For the text-containing cell, return its midpoint in [x, y] coordinate format. 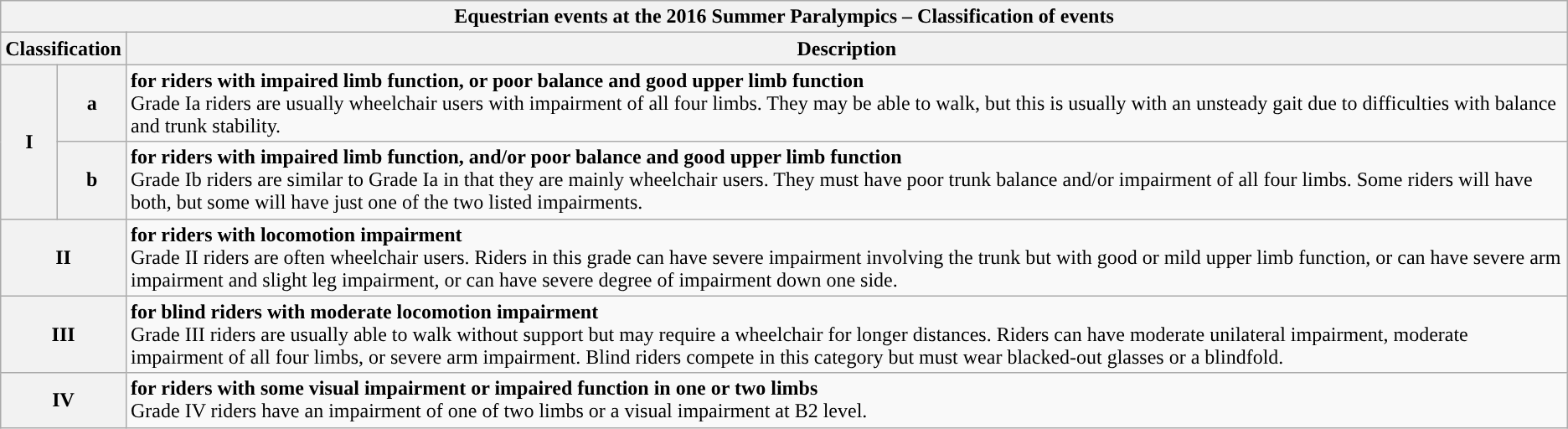
I [29, 142]
IV [64, 401]
b [92, 180]
Classification [64, 49]
III [64, 334]
II [64, 257]
Equestrian events at the 2016 Summer Paralympics – Classification of events [784, 17]
a [92, 103]
Description [846, 49]
